Provide the [X, Y] coordinate of the cell's center where the given text is located.  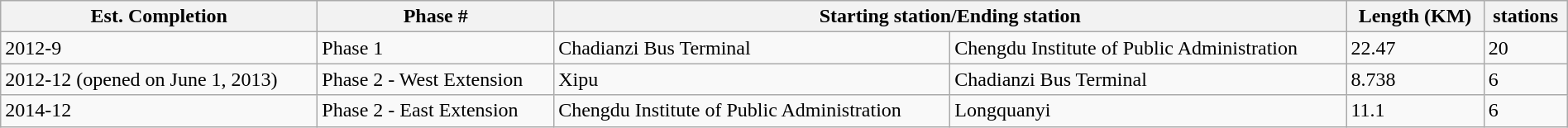
8.738 [1415, 79]
Xipu [753, 79]
22.47 [1415, 48]
2012-12 (opened on June 1, 2013) [159, 79]
Phase # [436, 17]
Est. Completion [159, 17]
2014-12 [159, 111]
20 [1525, 48]
11.1 [1415, 111]
Phase 2 - East Extension [436, 111]
Length (KM) [1415, 17]
Starting station/Ending station [950, 17]
2012-9 [159, 48]
Phase 2 - West Extension [436, 79]
stations [1525, 17]
Phase 1 [436, 48]
Longquanyi [1148, 111]
